Detect which cell encompasses the target text, then output its [X, Y] center coordinate. 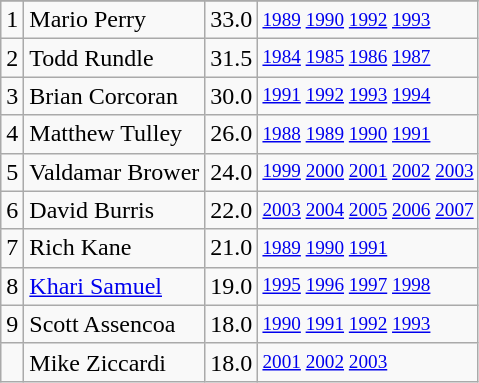
6 [12, 210]
1 [12, 20]
1995 1996 1997 1998 [368, 286]
26.0 [232, 134]
Valdamar Brower [114, 172]
8 [12, 286]
22.0 [232, 210]
Mike Ziccardi [114, 362]
24.0 [232, 172]
3 [12, 96]
1988 1989 1990 1991 [368, 134]
19.0 [232, 286]
31.5 [232, 58]
Matthew Tulley [114, 134]
1989 1990 1991 [368, 248]
30.0 [232, 96]
Scott Assencoa [114, 324]
5 [12, 172]
9 [12, 324]
1991 1992 1993 1994 [368, 96]
Rich Kane [114, 248]
1999 2000 2001 2002 2003 [368, 172]
Brian Corcoran [114, 96]
21.0 [232, 248]
1990 1991 1992 1993 [368, 324]
4 [12, 134]
Khari Samuel [114, 286]
David Burris [114, 210]
2 [12, 58]
1984 1985 1986 1987 [368, 58]
Mario Perry [114, 20]
7 [12, 248]
2001 2002 2003 [368, 362]
33.0 [232, 20]
Todd Rundle [114, 58]
1989 1990 1992 1993 [368, 20]
2003 2004 2005 2006 2007 [368, 210]
